Locate the cell with the specified text and output its [X, Y] center coordinate. 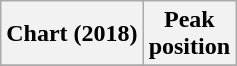
Peakposition [189, 34]
Chart (2018) [72, 34]
